Return [X, Y] of the center of cell containing provided text 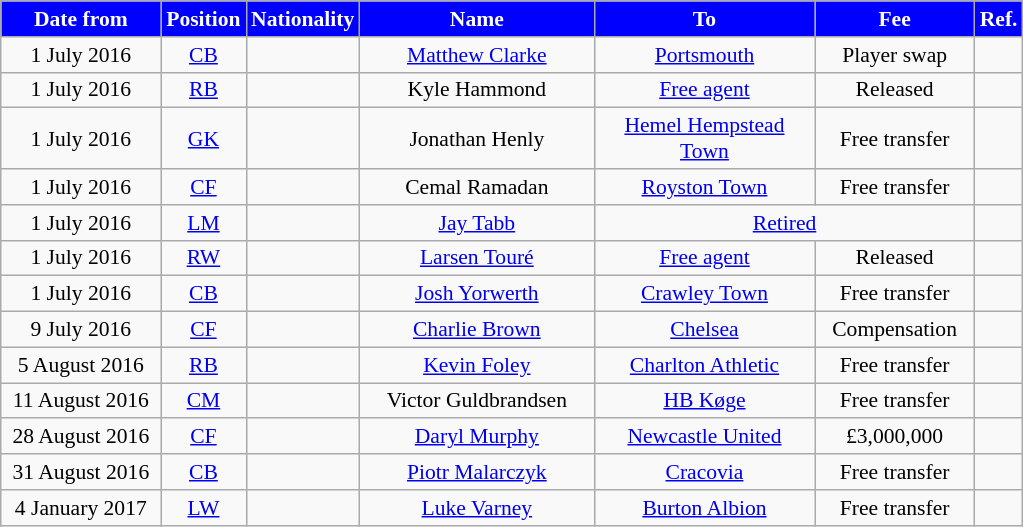
31 August 2016 [81, 472]
Jay Tabb [476, 223]
Daryl Murphy [476, 437]
5 August 2016 [81, 365]
Charlton Athletic [704, 365]
Jonathan Henly [476, 138]
Position [204, 19]
Player swap [895, 55]
Compensation [895, 330]
Portsmouth [704, 55]
4 January 2017 [81, 508]
Kevin Foley [476, 365]
HB Køge [704, 401]
Fee [895, 19]
Date from [81, 19]
Burton Albion [704, 508]
Larsen Touré [476, 258]
CM [204, 401]
28 August 2016 [81, 437]
Piotr Malarczyk [476, 472]
Josh Yorwerth [476, 294]
To [704, 19]
11 August 2016 [81, 401]
GK [204, 138]
Luke Varney [476, 508]
Hemel Hempstead Town [704, 138]
£3,000,000 [895, 437]
Kyle Hammond [476, 90]
Retired [784, 223]
Chelsea [704, 330]
Newcastle United [704, 437]
Cemal Ramadan [476, 187]
LW [204, 508]
Charlie Brown [476, 330]
LM [204, 223]
9 July 2016 [81, 330]
RW [204, 258]
Cracovia [704, 472]
Name [476, 19]
Victor Guldbrandsen [476, 401]
Ref. [999, 19]
Crawley Town [704, 294]
Nationality [302, 19]
Royston Town [704, 187]
Matthew Clarke [476, 55]
